Detect which cell encompasses the target text, then output its (X, Y) center coordinate. 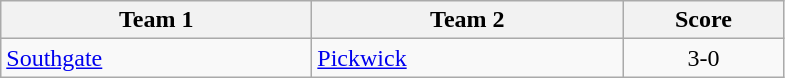
Team 1 (156, 20)
Team 2 (468, 20)
Pickwick (468, 58)
Southgate (156, 58)
3-0 (704, 58)
Score (704, 20)
